Capture the cell that displays the provided text and extract its (X, Y) central coordinate. 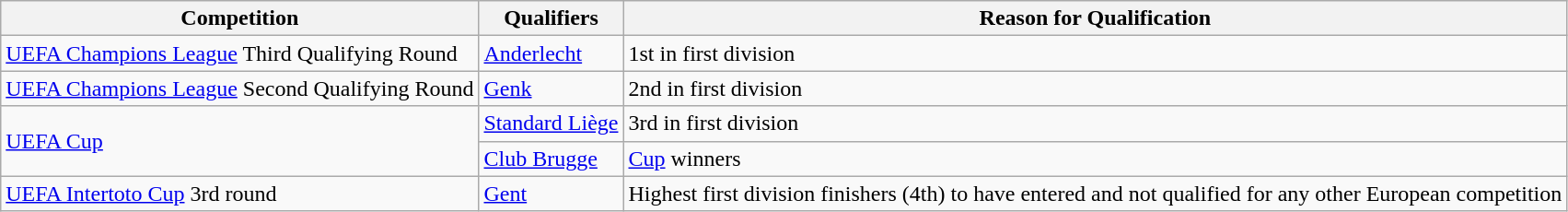
Genk (551, 88)
UEFA Champions League Third Qualifying Round (239, 53)
UEFA Champions League Second Qualifying Round (239, 88)
UEFA Intertoto Cup 3rd round (239, 194)
Standard Liège (551, 124)
Competition (239, 18)
Anderlecht (551, 53)
2nd in first division (1096, 88)
Club Brugge (551, 159)
3rd in first division (1096, 124)
Highest first division finishers (4th) to have entered and not qualified for any other European competition (1096, 194)
Cup winners (1096, 159)
UEFA Cup (239, 141)
Reason for Qualification (1096, 18)
1st in first division (1096, 53)
Qualifiers (551, 18)
Gent (551, 194)
